Extract the [X, Y] coordinate from the center of the cell holding the provided text.  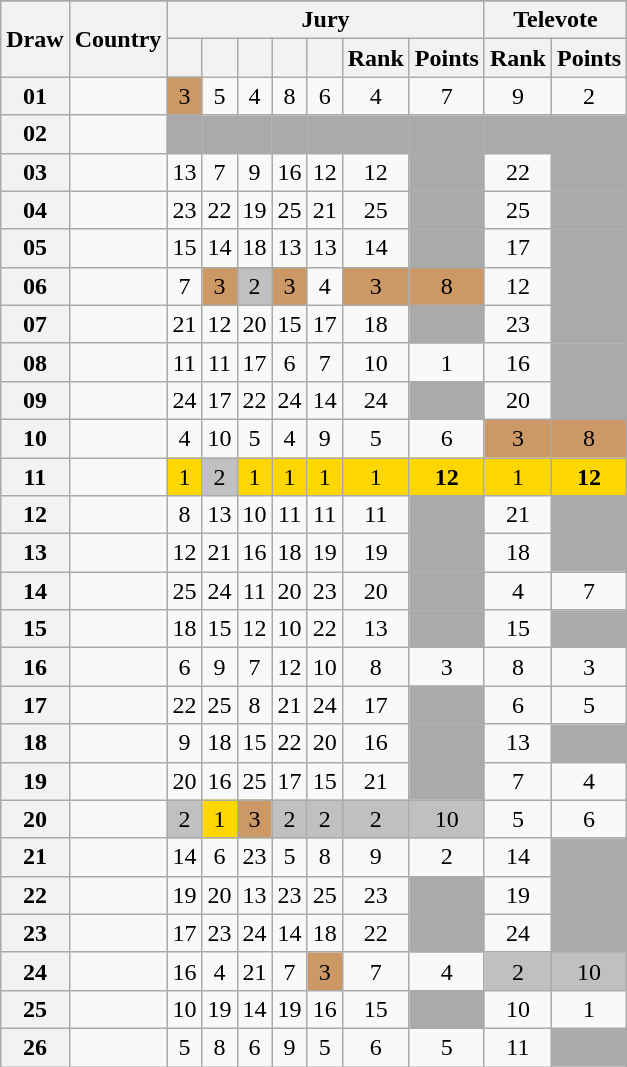
Country [118, 39]
09 [35, 400]
Jury [326, 20]
01 [35, 96]
08 [35, 362]
07 [35, 324]
Draw [35, 39]
03 [35, 172]
04 [35, 210]
05 [35, 248]
06 [35, 286]
26 [35, 1047]
02 [35, 134]
Televote [555, 20]
